Return the [x, y] coordinate for the center point of the cell that contains the specified text.  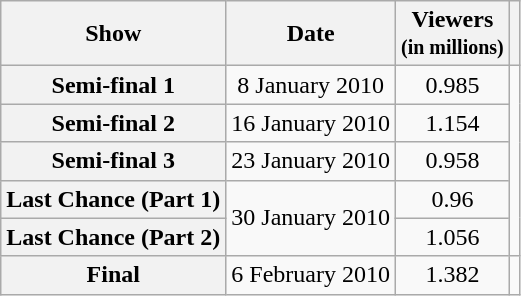
0.96 [452, 199]
0.985 [452, 85]
1.056 [452, 237]
Last Chance (Part 2) [114, 237]
Date [311, 34]
Viewers(in millions) [452, 34]
30 January 2010 [311, 218]
Semi-final 2 [114, 123]
Semi-final 3 [114, 161]
0.958 [452, 161]
8 January 2010 [311, 85]
6 February 2010 [311, 275]
23 January 2010 [311, 161]
1.154 [452, 123]
Semi-final 1 [114, 85]
Last Chance (Part 1) [114, 199]
1.382 [452, 275]
Final [114, 275]
Show [114, 34]
16 January 2010 [311, 123]
